Find where the given text appears and provide that cell's center as [x, y] coordinate. 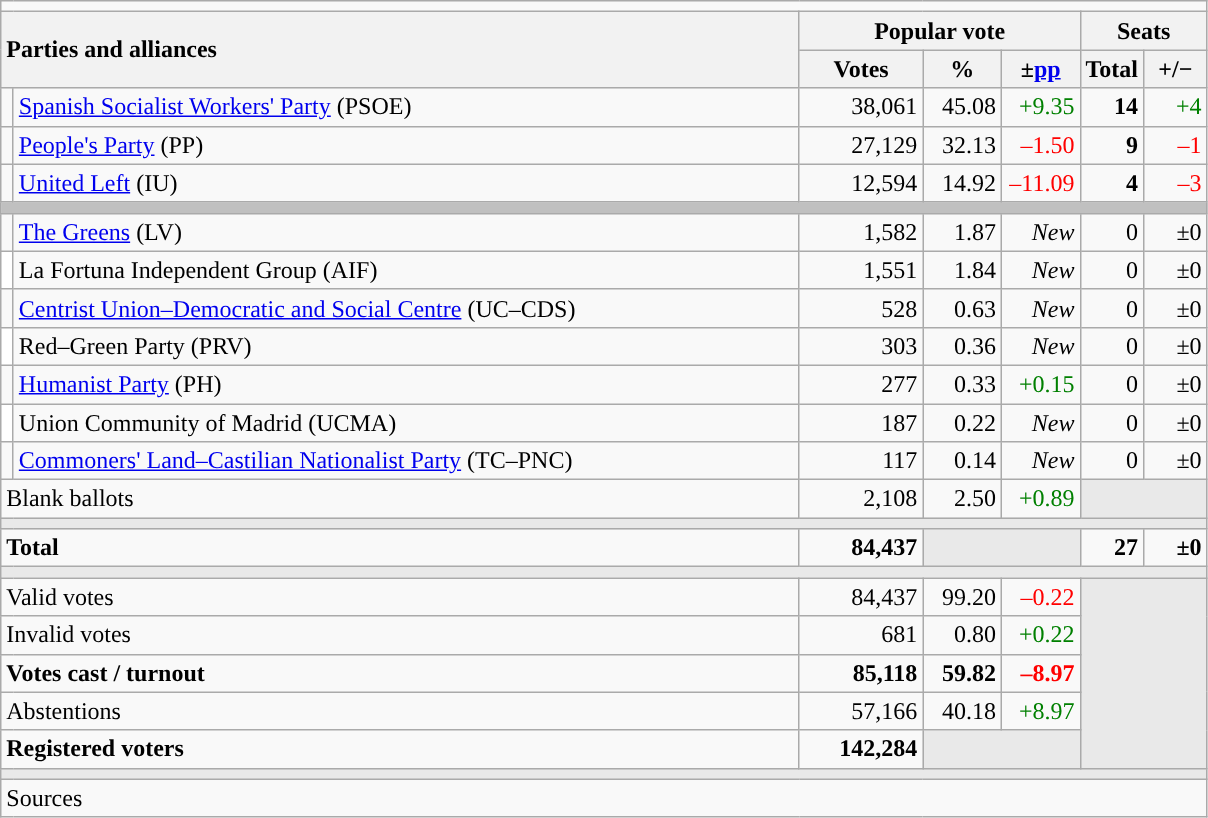
12,594 [861, 183]
32.13 [962, 145]
Registered voters [400, 749]
–3 [1176, 183]
0.33 [962, 384]
0.80 [962, 635]
277 [861, 384]
+0.89 [1040, 499]
Abstentions [400, 711]
+/− [1176, 69]
142,284 [861, 749]
La Fortuna Independent Group (AIF) [406, 270]
Red–Green Party (PRV) [406, 346]
9 [1112, 145]
117 [861, 461]
45.08 [962, 107]
Centrist Union–Democratic and Social Centre (UC–CDS) [406, 308]
Parties and alliances [400, 50]
Union Community of Madrid (UCMA) [406, 423]
14.92 [962, 183]
1,551 [861, 270]
Invalid votes [400, 635]
Seats [1144, 31]
Humanist Party (PH) [406, 384]
40.18 [962, 711]
–8.97 [1040, 673]
Popular vote [940, 31]
United Left (IU) [406, 183]
Spanish Socialist Workers' Party (PSOE) [406, 107]
Votes cast / turnout [400, 673]
–11.09 [1040, 183]
681 [861, 635]
528 [861, 308]
Commoners' Land–Castilian Nationalist Party (TC–PNC) [406, 461]
Sources [604, 798]
+8.97 [1040, 711]
303 [861, 346]
27,129 [861, 145]
–1.50 [1040, 145]
–1 [1176, 145]
Blank ballots [400, 499]
0.22 [962, 423]
187 [861, 423]
1.87 [962, 232]
2.50 [962, 499]
The Greens (LV) [406, 232]
1,582 [861, 232]
% [962, 69]
–0.22 [1040, 597]
14 [1112, 107]
38,061 [861, 107]
People's Party (PP) [406, 145]
0.14 [962, 461]
+0.22 [1040, 635]
4 [1112, 183]
±pp [1040, 69]
0.63 [962, 308]
1.84 [962, 270]
0.36 [962, 346]
+9.35 [1040, 107]
27 [1112, 548]
+4 [1176, 107]
85,118 [861, 673]
59.82 [962, 673]
Votes [861, 69]
Valid votes [400, 597]
99.20 [962, 597]
57,166 [861, 711]
+0.15 [1040, 384]
2,108 [861, 499]
